Identify which cell holds the provided text, then report its (X, Y) central coordinate. 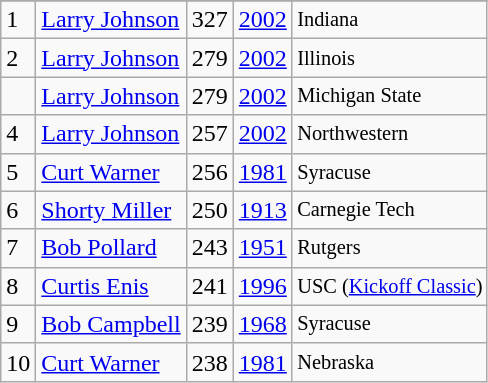
1951 (262, 248)
10 (18, 362)
Bob Pollard (111, 248)
7 (18, 248)
239 (210, 324)
Nebraska (390, 362)
1996 (262, 286)
2 (18, 58)
1968 (262, 324)
4 (18, 134)
1 (18, 20)
9 (18, 324)
250 (210, 210)
243 (210, 248)
8 (18, 286)
6 (18, 210)
Michigan State (390, 96)
Northwestern (390, 134)
Indiana (390, 20)
Carnegie Tech (390, 210)
327 (210, 20)
238 (210, 362)
1913 (262, 210)
257 (210, 134)
241 (210, 286)
Rutgers (390, 248)
Curtis Enis (111, 286)
Bob Campbell (111, 324)
256 (210, 172)
USC (Kickoff Classic) (390, 286)
Shorty Miller (111, 210)
Illinois (390, 58)
5 (18, 172)
